Return (X, Y) of the center of cell containing provided text 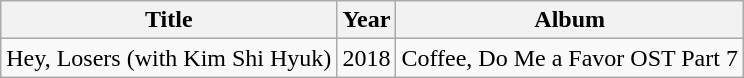
Title (169, 20)
Hey, Losers (with Kim Shi Hyuk) (169, 58)
Coffee, Do Me a Favor OST Part 7 (570, 58)
2018 (366, 58)
Album (570, 20)
Year (366, 20)
